Identify which cell holds the provided text, then report its (X, Y) central coordinate. 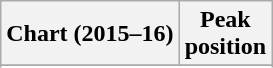
Chart (2015–16) (90, 34)
Peakposition (225, 34)
